From the cell containing the given text, extract its center point as [x, y] coordinate. 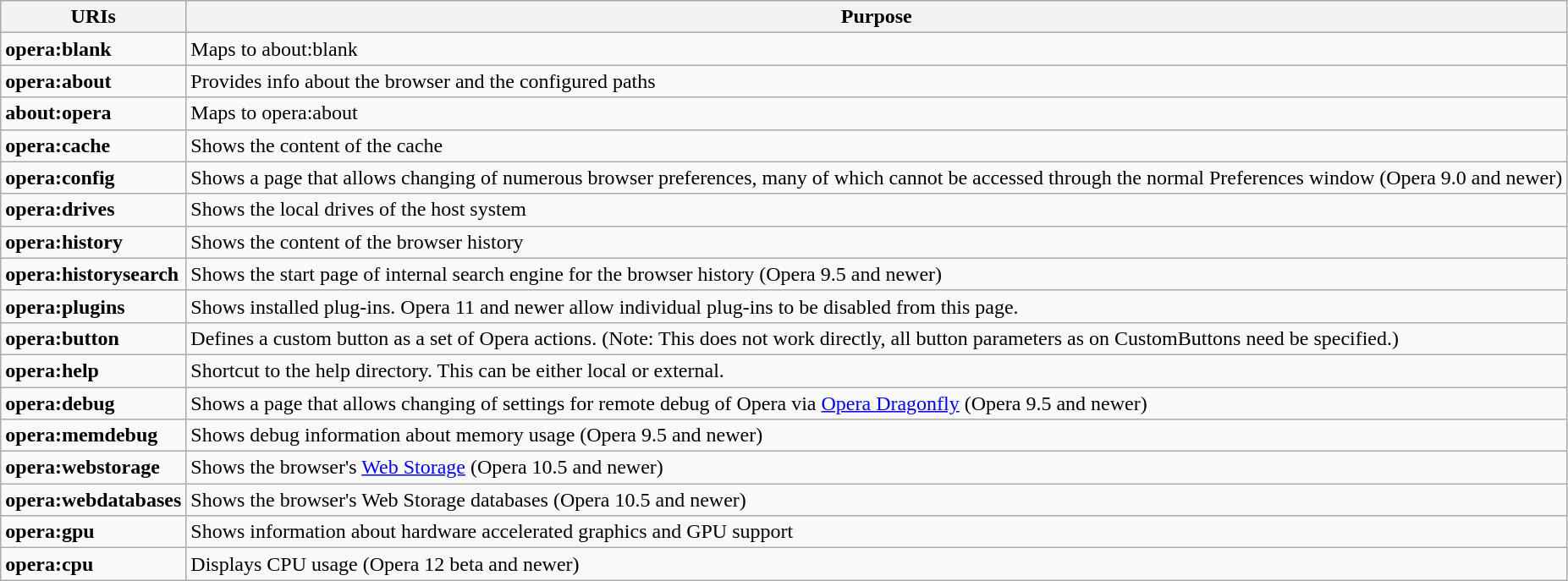
Shows the browser's Web Storage (Opera 10.5 and newer) [877, 468]
Shows the browser's Web Storage databases (Opera 10.5 and newer) [877, 500]
opera:cache [93, 145]
opera:webstorage [93, 468]
Shows the local drives of the host system [877, 210]
Purpose [877, 17]
opera:webdatabases [93, 500]
opera:about [93, 81]
Shows installed plug-ins. Opera 11 and newer allow individual plug-ins to be disabled from this page. [877, 306]
opera:gpu [93, 532]
Defines a custom button as a set of Opera actions. (Note: This does not work directly, all button parameters as on CustomButtons need be specified.) [877, 338]
opera:help [93, 370]
Maps to about:blank [877, 49]
Shows the content of the browser history [877, 242]
opera:memdebug [93, 436]
opera:button [93, 338]
opera:historysearch [93, 274]
opera:drives [93, 210]
Shows debug information about memory usage (Opera 9.5 and newer) [877, 436]
opera:cpu [93, 564]
URIs [93, 17]
Shows information about hardware accelerated graphics and GPU support [877, 532]
opera:history [93, 242]
Shortcut to the help directory. This can be either local or external. [877, 370]
opera:blank [93, 49]
about:opera [93, 113]
Shows the content of the cache [877, 145]
Displays CPU usage (Opera 12 beta and newer) [877, 564]
Shows a page that allows changing of settings for remote debug of Opera via Opera Dragonfly (Opera 9.5 and newer) [877, 403]
opera:plugins [93, 306]
opera:debug [93, 403]
Maps to opera:about [877, 113]
Shows the start page of internal search engine for the browser history (Opera 9.5 and newer) [877, 274]
opera:config [93, 178]
Provides info about the browser and the configured paths [877, 81]
